Find where the given text appears and provide that cell's center as [x, y] coordinate. 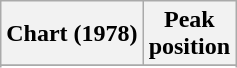
Chart (1978) [72, 34]
Peakposition [189, 34]
